Detect which cell encompasses the target text, then output its [x, y] center coordinate. 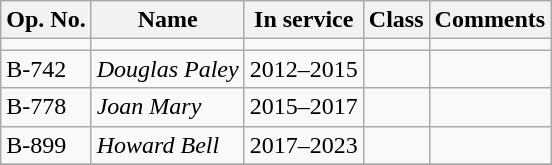
B-778 [46, 107]
B-742 [46, 69]
Name [168, 20]
Op. No. [46, 20]
Joan Mary [168, 107]
Class [396, 20]
B-899 [46, 145]
In service [304, 20]
2012–2015 [304, 69]
2015–2017 [304, 107]
2017–2023 [304, 145]
Douglas Paley [168, 69]
Comments [490, 20]
Howard Bell [168, 145]
